Output the [X, Y] coordinate of the center of the cell containing the given text.  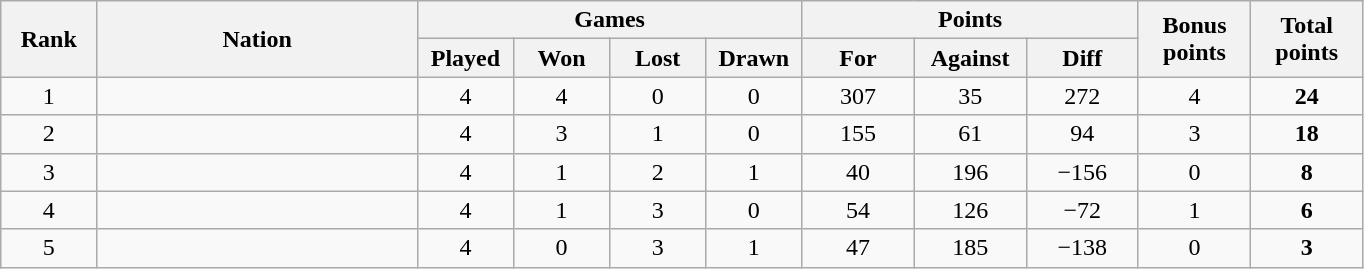
Games [609, 20]
35 [970, 96]
Played [465, 58]
Diff [1082, 58]
5 [49, 248]
Totalpoints [1307, 39]
Points [970, 20]
54 [858, 210]
Bonuspoints [1194, 39]
Nation [258, 39]
Won [561, 58]
40 [858, 172]
47 [858, 248]
Against [970, 58]
−156 [1082, 172]
18 [1307, 134]
Lost [658, 58]
126 [970, 210]
185 [970, 248]
24 [1307, 96]
61 [970, 134]
Rank [49, 39]
6 [1307, 210]
155 [858, 134]
For [858, 58]
−72 [1082, 210]
Drawn [754, 58]
−138 [1082, 248]
272 [1082, 96]
307 [858, 96]
8 [1307, 172]
94 [1082, 134]
196 [970, 172]
